Return (x, y) of the center of cell containing provided text 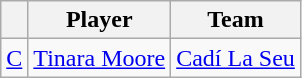
Player (100, 20)
C (14, 58)
Team (236, 20)
Tinara Moore (100, 58)
Cadí La Seu (236, 58)
